Return the (X, Y) coordinate for the center point of the cell that contains the specified text.  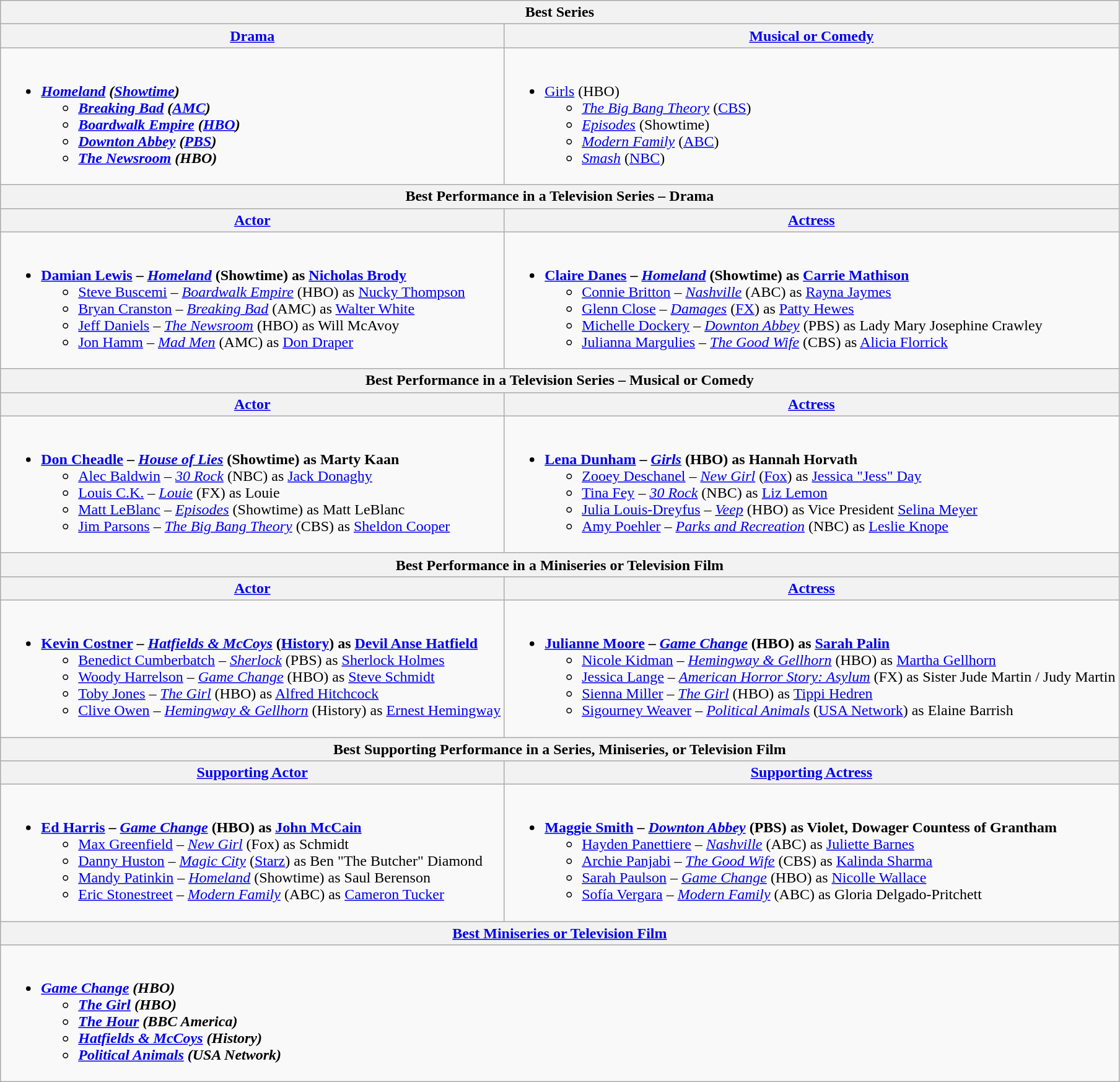
Supporting Actress (812, 773)
Homeland (Showtime)Breaking Bad (AMC)Boardwalk Empire (HBO)Downton Abbey (PBS)The Newsroom (HBO) (253, 117)
Best Series (560, 12)
Supporting Actor (253, 773)
Best Supporting Performance in a Series, Miniseries, or Television Film (560, 749)
Best Miniseries or Television Film (560, 933)
Best Performance in a Miniseries or Television Film (560, 565)
Girls (HBO)The Big Bang Theory (CBS)Episodes (Showtime)Modern Family (ABC)Smash (NBC) (812, 117)
Musical or Comedy (812, 36)
Best Performance in a Television Series – Drama (560, 196)
Game Change (HBO)The Girl (HBO)The Hour (BBC America)Hatfields & McCoys (History)Political Animals (USA Network) (560, 1014)
Best Performance in a Television Series – Musical or Comedy (560, 380)
Drama (253, 36)
